Determine the [x, y] coordinate at the center of the cell enclosing the given text.  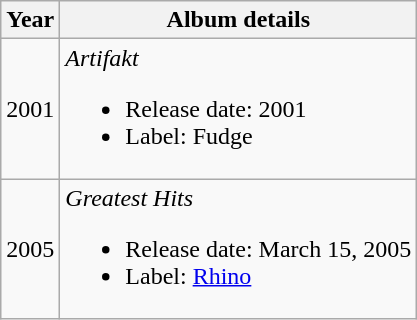
2005 [30, 249]
ArtifaktRelease date: 2001Label: Fudge [238, 109]
Album details [238, 20]
2001 [30, 109]
Greatest HitsRelease date: March 15, 2005Label: Rhino [238, 249]
Year [30, 20]
